Provide the [x, y] coordinate of the cell's center where the given text is located.  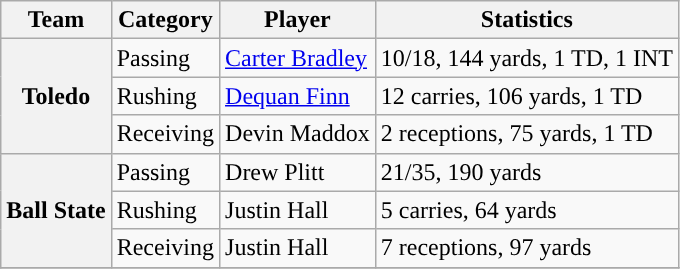
Drew Plitt [298, 172]
21/35, 190 yards [526, 172]
Statistics [526, 20]
Player [298, 20]
Dequan Finn [298, 96]
Devin Maddox [298, 134]
Toledo [56, 96]
Team [56, 20]
5 carries, 64 yards [526, 210]
Category [165, 20]
12 carries, 106 yards, 1 TD [526, 96]
Carter Bradley [298, 58]
7 receptions, 97 yards [526, 248]
Ball State [56, 210]
2 receptions, 75 yards, 1 TD [526, 134]
10/18, 144 yards, 1 TD, 1 INT [526, 58]
